Return the (X, Y) coordinate for the center point of the cell that contains the specified text.  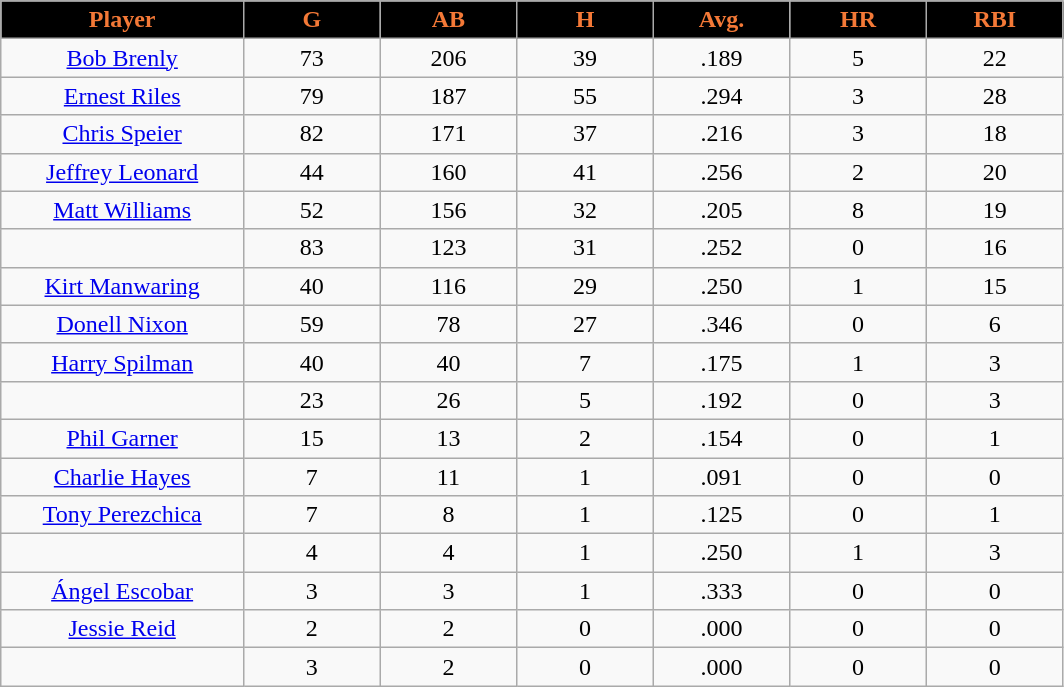
Jessie Reid (122, 629)
.205 (722, 210)
20 (994, 172)
Avg. (722, 20)
Tony Perezchica (122, 515)
.333 (722, 591)
116 (448, 286)
Donell Nixon (122, 324)
28 (994, 96)
H (586, 20)
.175 (722, 362)
55 (586, 96)
18 (994, 134)
37 (586, 134)
.189 (722, 58)
.216 (722, 134)
.192 (722, 400)
Matt Williams (122, 210)
.091 (722, 477)
171 (448, 134)
83 (312, 248)
Kirt Manwaring (122, 286)
39 (586, 58)
Ángel Escobar (122, 591)
19 (994, 210)
.154 (722, 438)
.294 (722, 96)
13 (448, 438)
.252 (722, 248)
27 (586, 324)
Bob Brenly (122, 58)
11 (448, 477)
Phil Garner (122, 438)
AB (448, 20)
G (312, 20)
.256 (722, 172)
26 (448, 400)
.346 (722, 324)
31 (586, 248)
123 (448, 248)
Player (122, 20)
82 (312, 134)
160 (448, 172)
41 (586, 172)
HR (858, 20)
187 (448, 96)
79 (312, 96)
16 (994, 248)
Jeffrey Leonard (122, 172)
206 (448, 58)
Ernest Riles (122, 96)
23 (312, 400)
6 (994, 324)
156 (448, 210)
Harry Spilman (122, 362)
73 (312, 58)
29 (586, 286)
59 (312, 324)
RBI (994, 20)
.125 (722, 515)
78 (448, 324)
Charlie Hayes (122, 477)
22 (994, 58)
32 (586, 210)
44 (312, 172)
52 (312, 210)
Chris Speier (122, 134)
